Identify which cell holds the provided text, then report its [X, Y] central coordinate. 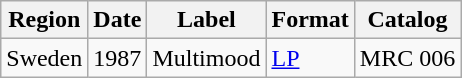
Catalog [407, 20]
LP [310, 58]
Multimood [206, 58]
Sweden [44, 58]
1987 [118, 58]
Label [206, 20]
Format [310, 20]
Date [118, 20]
MRC 006 [407, 58]
Region [44, 20]
